Pinpoint the cell where the given text exists, returning its (x, y) midpoint coordinate. 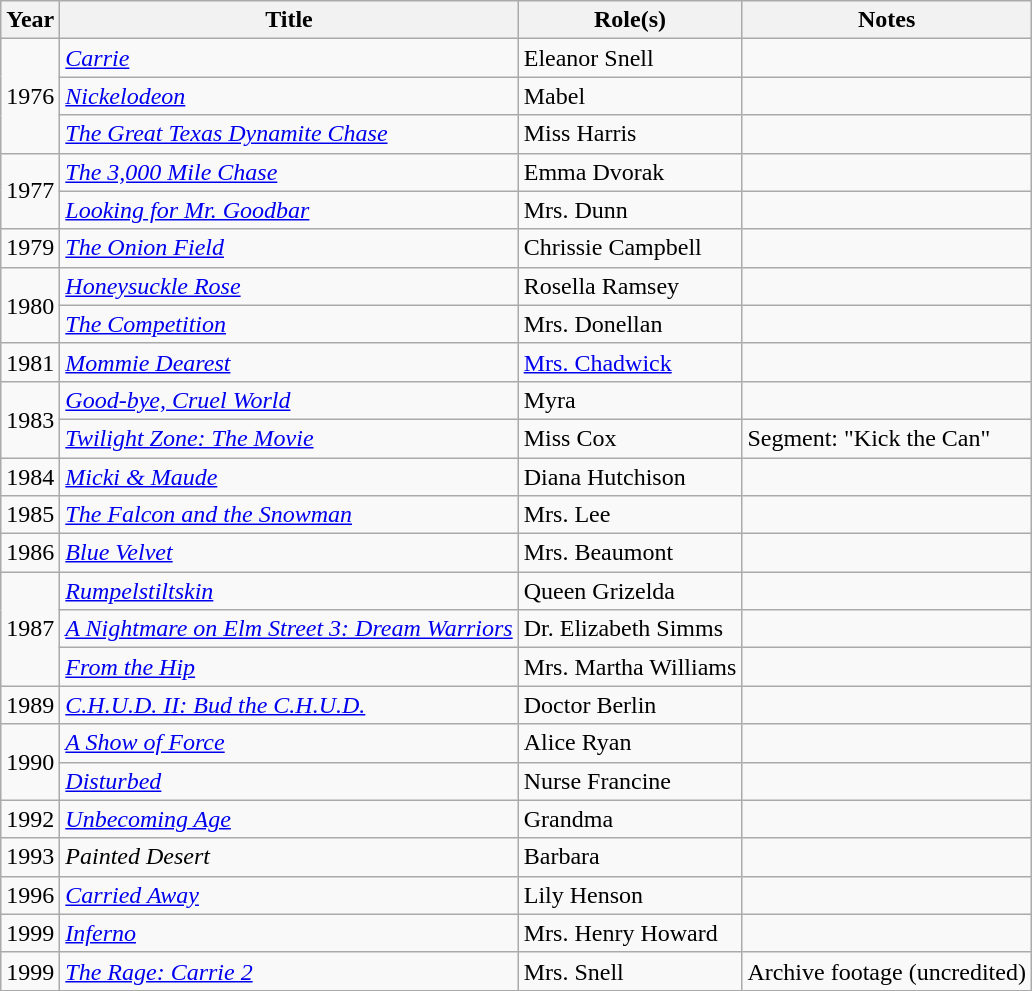
The Great Texas Dynamite Chase (289, 134)
Role(s) (630, 20)
1987 (30, 629)
Mrs. Martha Williams (630, 667)
Mrs. Beaumont (630, 553)
Inferno (289, 933)
Mrs. Dunn (630, 210)
Emma Dvorak (630, 172)
Lily Henson (630, 895)
1993 (30, 857)
1990 (30, 762)
Miss Cox (630, 438)
Notes (887, 20)
Unbecoming Age (289, 819)
Nurse Francine (630, 781)
Chrissie Campbell (630, 248)
Alice Ryan (630, 743)
Diana Hutchison (630, 477)
1986 (30, 553)
1979 (30, 248)
Honeysuckle Rose (289, 286)
Mrs. Lee (630, 515)
Looking for Mr. Goodbar (289, 210)
Barbara (630, 857)
Queen Grizelda (630, 591)
1976 (30, 96)
A Nightmare on Elm Street 3: Dream Warriors (289, 629)
1980 (30, 305)
The Falcon and the Snowman (289, 515)
Doctor Berlin (630, 705)
Blue Velvet (289, 553)
Mrs. Snell (630, 971)
1983 (30, 419)
Disturbed (289, 781)
Myra (630, 400)
Mrs. Henry Howard (630, 933)
The Competition (289, 324)
Nickelodeon (289, 96)
1984 (30, 477)
Eleanor Snell (630, 58)
Year (30, 20)
Mrs. Chadwick (630, 362)
Painted Desert (289, 857)
1996 (30, 895)
Rosella Ramsey (630, 286)
Archive footage (uncredited) (887, 971)
The Rage: Carrie 2 (289, 971)
Micki & Maude (289, 477)
Carried Away (289, 895)
Grandma (630, 819)
Twilight Zone: The Movie (289, 438)
C.H.U.D. II: Bud the C.H.U.D. (289, 705)
From the Hip (289, 667)
1992 (30, 819)
Mrs. Donellan (630, 324)
Rumpelstiltskin (289, 591)
1985 (30, 515)
1981 (30, 362)
A Show of Force (289, 743)
Carrie (289, 58)
Dr. Elizabeth Simms (630, 629)
The 3,000 Mile Chase (289, 172)
Good-bye, Cruel World (289, 400)
Title (289, 20)
The Onion Field (289, 248)
Mommie Dearest (289, 362)
Miss Harris (630, 134)
1989 (30, 705)
Mabel (630, 96)
1977 (30, 191)
Segment: "Kick the Can" (887, 438)
